Search for the cell housing the specified text and yield its [x, y] center coordinate. 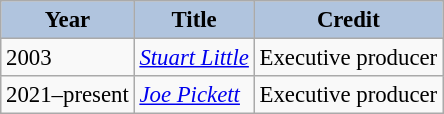
Stuart Little [194, 58]
Year [68, 20]
Joe Pickett [194, 95]
2021–present [68, 95]
Credit [348, 20]
2003 [68, 58]
Title [194, 20]
